Pinpoint the cell where the given text exists, returning its [X, Y] midpoint coordinate. 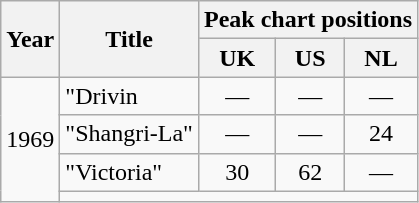
"Victoria" [130, 172]
UK [236, 58]
30 [236, 172]
NL [380, 58]
Title [130, 39]
"Drivin [130, 96]
62 [310, 172]
"Shangri-La" [130, 134]
Year [30, 39]
24 [380, 134]
US [310, 58]
1969 [30, 140]
Peak chart positions [308, 20]
